Pinpoint the cell where the given text exists, returning its (X, Y) midpoint coordinate. 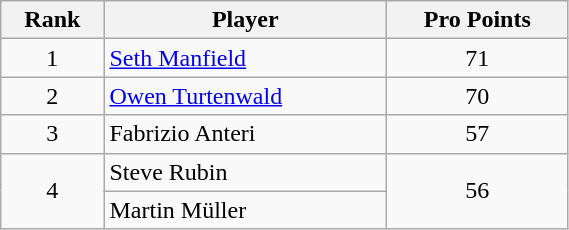
Martin Müller (246, 210)
70 (478, 96)
4 (52, 191)
Rank (52, 20)
56 (478, 191)
Fabrizio Anteri (246, 134)
71 (478, 58)
3 (52, 134)
2 (52, 96)
Steve Rubin (246, 172)
Owen Turtenwald (246, 96)
1 (52, 58)
Pro Points (478, 20)
57 (478, 134)
Seth Manfield (246, 58)
Player (246, 20)
